Search for the cell housing the specified text and yield its (x, y) center coordinate. 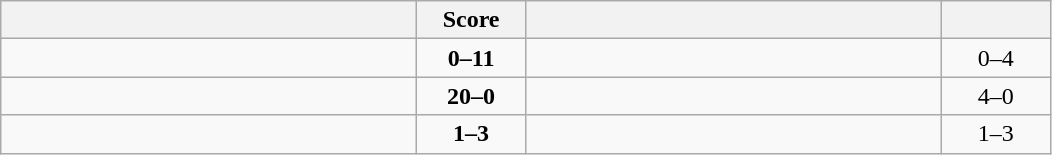
20–0 (472, 96)
Score (472, 20)
0–11 (472, 58)
0–4 (996, 58)
4–0 (996, 96)
